Pinpoint the cell where the given text exists, returning its (X, Y) midpoint coordinate. 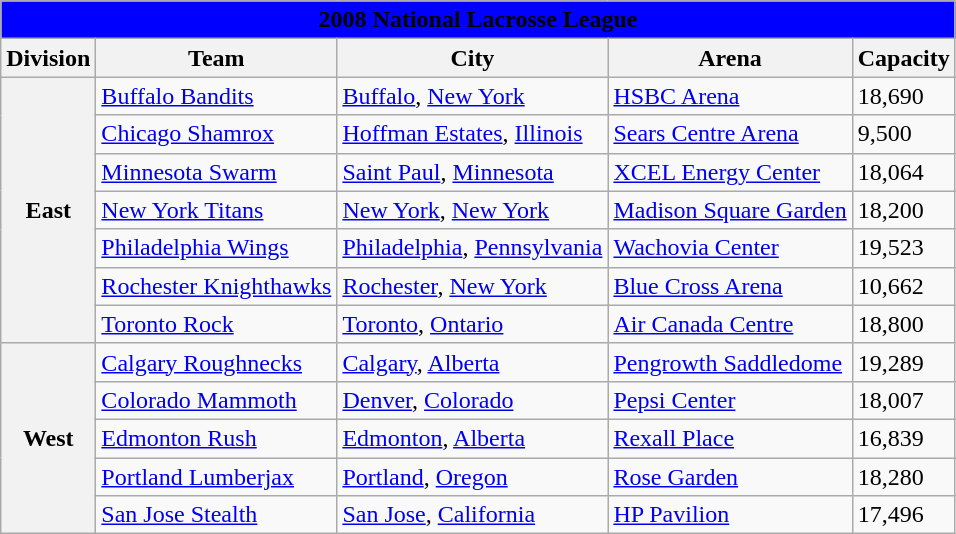
Sears Centre Arena (730, 134)
Hoffman Estates, Illinois (472, 134)
18,690 (904, 96)
Denver, Colorado (472, 400)
Rochester, New York (472, 286)
18,800 (904, 324)
Madison Square Garden (730, 210)
Calgary Roughnecks (216, 362)
Wachovia Center (730, 248)
19,523 (904, 248)
Buffalo, New York (472, 96)
Philadelphia, Pennsylvania (472, 248)
16,839 (904, 438)
Division (48, 58)
Saint Paul, Minnesota (472, 172)
Air Canada Centre (730, 324)
Minnesota Swarm (216, 172)
West (48, 438)
18,007 (904, 400)
Pepsi Center (730, 400)
Edmonton Rush (216, 438)
HSBC Arena (730, 96)
Toronto Rock (216, 324)
HP Pavilion (730, 515)
XCEL Energy Center (730, 172)
Portland, Oregon (472, 477)
New York Titans (216, 210)
Toronto, Ontario (472, 324)
Edmonton, Alberta (472, 438)
Calgary, Alberta (472, 362)
Rochester Knighthawks (216, 286)
Blue Cross Arena (730, 286)
San Jose Stealth (216, 515)
18,200 (904, 210)
Colorado Mammoth (216, 400)
9,500 (904, 134)
18,280 (904, 477)
Arena (730, 58)
City (472, 58)
Chicago Shamrox (216, 134)
17,496 (904, 515)
10,662 (904, 286)
East (48, 210)
Team (216, 58)
Rexall Place (730, 438)
Philadelphia Wings (216, 248)
Capacity (904, 58)
Portland Lumberjax (216, 477)
Rose Garden (730, 477)
San Jose, California (472, 515)
Pengrowth Saddledome (730, 362)
18,064 (904, 172)
19,289 (904, 362)
Buffalo Bandits (216, 96)
New York, New York (472, 210)
2008 National Lacrosse League (478, 20)
